Identify which cell holds the provided text, then report its [X, Y] central coordinate. 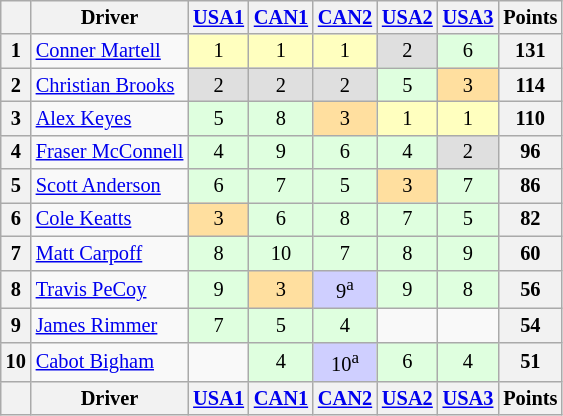
54 [530, 326]
10a [345, 362]
131 [530, 51]
82 [530, 219]
Travis PeCoy [110, 290]
114 [530, 85]
56 [530, 290]
Alex Keyes [110, 118]
51 [530, 362]
Scott Anderson [110, 186]
86 [530, 186]
Christian Brooks [110, 85]
Conner Martell [110, 51]
James Rimmer [110, 326]
Fraser McConnell [110, 152]
Matt Carpoff [110, 253]
Cole Keatts [110, 219]
Cabot Bigham [110, 362]
9a [345, 290]
96 [530, 152]
60 [530, 253]
110 [530, 118]
